Identify which cell holds the provided text, then report its (x, y) central coordinate. 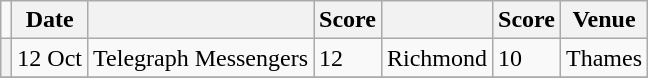
Thames (604, 58)
Venue (604, 20)
Richmond (436, 58)
12 Oct (50, 58)
12 (348, 58)
Date (50, 20)
Telegraph Messengers (201, 58)
10 (527, 58)
